Detect which cell encompasses the target text, then output its [X, Y] center coordinate. 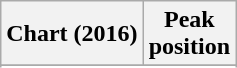
Peak position [189, 34]
Chart (2016) [72, 34]
